Return (X, Y) of the center of cell containing provided text 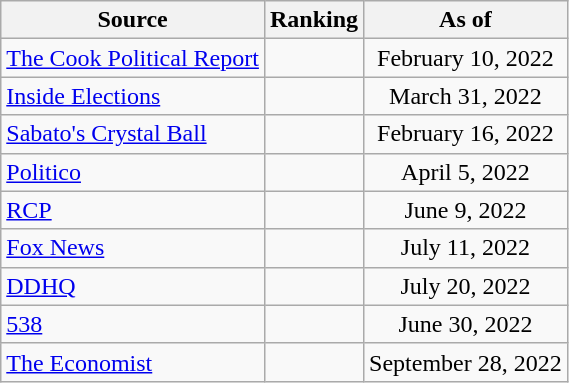
Fox News (133, 248)
February 16, 2022 (466, 134)
July 20, 2022 (466, 286)
RCP (133, 210)
September 28, 2022 (466, 362)
DDHQ (133, 286)
538 (133, 324)
April 5, 2022 (466, 172)
March 31, 2022 (466, 96)
February 10, 2022 (466, 58)
As of (466, 20)
Sabato's Crystal Ball (133, 134)
Source (133, 20)
Ranking (314, 20)
Inside Elections (133, 96)
Politico (133, 172)
The Cook Political Report (133, 58)
July 11, 2022 (466, 248)
June 30, 2022 (466, 324)
June 9, 2022 (466, 210)
The Economist (133, 362)
